Return the (x, y) coordinate for the center point of the cell that contains the specified text.  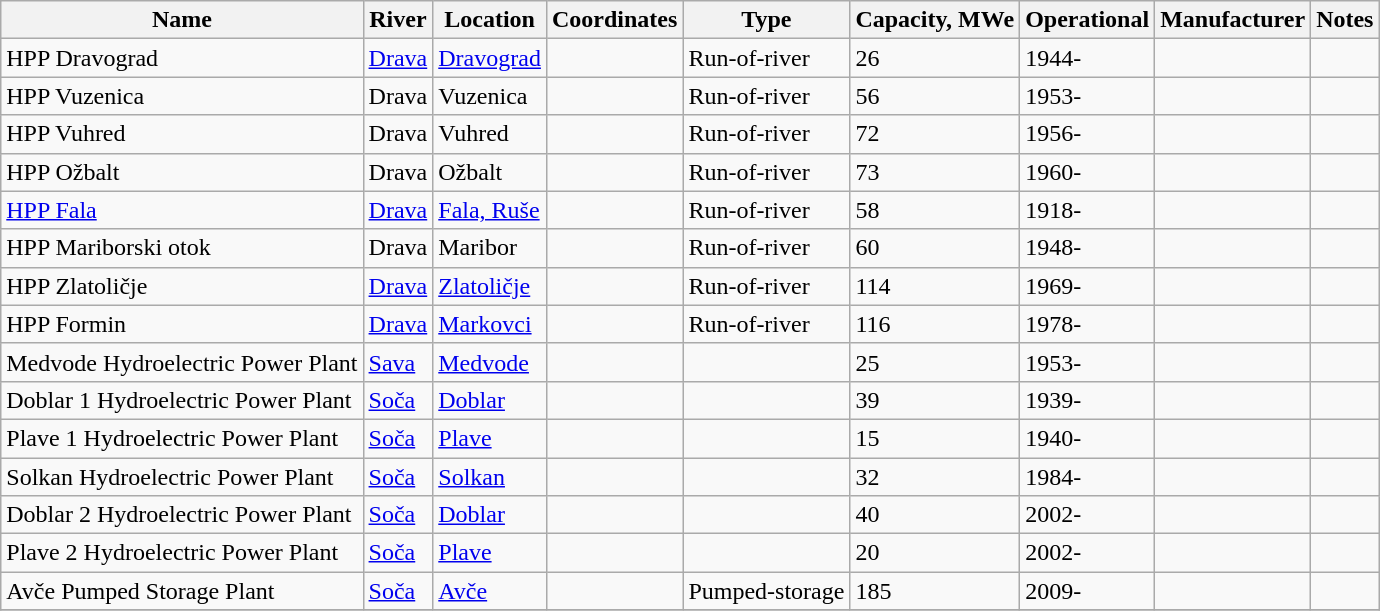
Solkan (490, 477)
1948- (1088, 248)
HPP Vuhred (182, 134)
2009- (1088, 591)
Notes (1345, 20)
Plave 1 Hydroelectric Power Plant (182, 438)
32 (935, 477)
Medvode (490, 362)
Solkan Hydroelectric Power Plant (182, 477)
116 (935, 324)
Avče (490, 591)
1918- (1088, 210)
Location (490, 20)
Manufacturer (1233, 20)
Medvode Hydroelectric Power Plant (182, 362)
Zlatoličje (490, 286)
40 (935, 515)
25 (935, 362)
HPP Fala (182, 210)
1969- (1088, 286)
Maribor (490, 248)
HPP Zlatoličje (182, 286)
1984- (1088, 477)
1960- (1088, 172)
Vuzenica (490, 96)
HPP Dravograd (182, 58)
58 (935, 210)
1944- (1088, 58)
River (398, 20)
Dravograd (490, 58)
1940- (1088, 438)
56 (935, 96)
20 (935, 553)
Name (182, 20)
HPP Vuzenica (182, 96)
Vuhred (490, 134)
Ožbalt (490, 172)
39 (935, 400)
73 (935, 172)
15 (935, 438)
Sava (398, 362)
114 (935, 286)
185 (935, 591)
Doblar 2 Hydroelectric Power Plant (182, 515)
HPP Ožbalt (182, 172)
1978- (1088, 324)
Markovci (490, 324)
Operational (1088, 20)
Coordinates (614, 20)
Doblar 1 Hydroelectric Power Plant (182, 400)
Type (766, 20)
26 (935, 58)
HPP Formin (182, 324)
Plave 2 Hydroelectric Power Plant (182, 553)
1956- (1088, 134)
Pumped-storage (766, 591)
HPP Mariborski otok (182, 248)
60 (935, 248)
Fala, Ruše (490, 210)
Avče Pumped Storage Plant (182, 591)
1939- (1088, 400)
Capacity, MWe (935, 20)
72 (935, 134)
